Pinpoint the cell where the given text exists, returning its [x, y] midpoint coordinate. 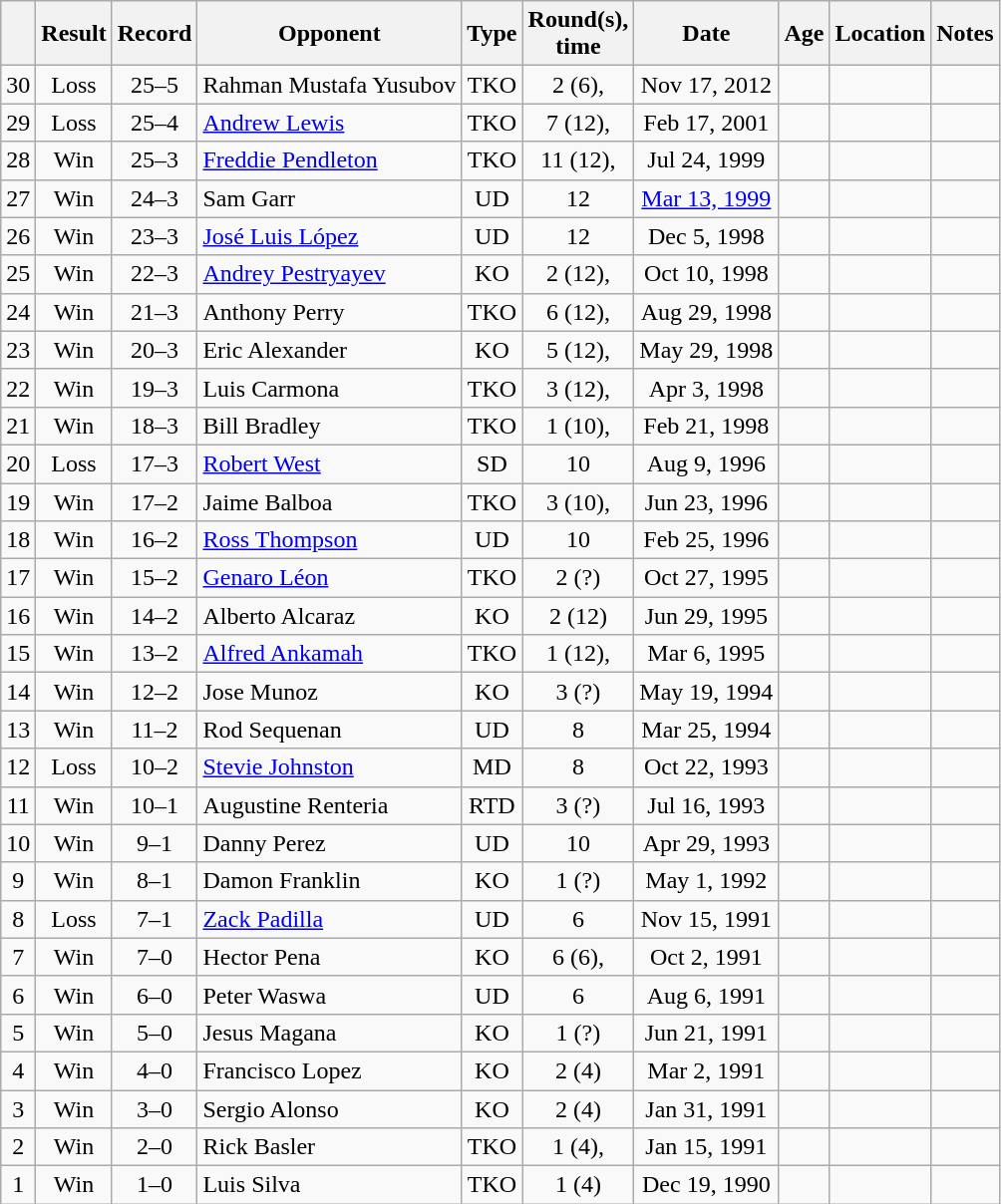
7–0 [155, 957]
José Luis López [329, 236]
Opponent [329, 34]
Apr 3, 1998 [706, 388]
16–2 [155, 540]
17–2 [155, 501]
22 [18, 388]
25 [18, 274]
Zack Padilla [329, 919]
5 [18, 1033]
Feb 17, 2001 [706, 123]
11–2 [155, 730]
Mar 2, 1991 [706, 1070]
2 (?) [578, 578]
19–3 [155, 388]
Genaro Léon [329, 578]
Augustine Renteria [329, 805]
Record [155, 34]
15 [18, 654]
Stevie Johnston [329, 767]
Luis Silva [329, 1185]
23–3 [155, 236]
22–3 [155, 274]
Notes [965, 34]
16 [18, 616]
1 (4) [578, 1185]
Age [804, 34]
8–1 [155, 881]
Result [74, 34]
2 [18, 1147]
Nov 17, 2012 [706, 85]
11 [18, 805]
28 [18, 160]
Jun 21, 1991 [706, 1033]
Jul 24, 1999 [706, 160]
Dec 5, 1998 [706, 236]
29 [18, 123]
Location [880, 34]
May 29, 1998 [706, 350]
Rahman Mustafa Yusubov [329, 85]
Eric Alexander [329, 350]
3 [18, 1109]
May 19, 1994 [706, 692]
13 [18, 730]
Bill Bradley [329, 426]
1 (10), [578, 426]
2 (12) [578, 616]
SD [493, 463]
Alberto Alcaraz [329, 616]
19 [18, 501]
13–2 [155, 654]
Rod Sequenan [329, 730]
Mar 13, 1999 [706, 198]
Sam Garr [329, 198]
30 [18, 85]
Andrew Lewis [329, 123]
21 [18, 426]
MD [493, 767]
Feb 25, 1996 [706, 540]
15–2 [155, 578]
May 1, 1992 [706, 881]
Jul 16, 1993 [706, 805]
Apr 29, 1993 [706, 843]
20 [18, 463]
Damon Franklin [329, 881]
Mar 25, 1994 [706, 730]
Round(s),time [578, 34]
Andrey Pestryayev [329, 274]
25–4 [155, 123]
9 [18, 881]
Aug 9, 1996 [706, 463]
2–0 [155, 1147]
Dec 19, 1990 [706, 1185]
18 [18, 540]
Ross Thompson [329, 540]
5–0 [155, 1033]
Jesus Magana [329, 1033]
3 (10), [578, 501]
27 [18, 198]
Robert West [329, 463]
Francisco Lopez [329, 1070]
Jun 23, 1996 [706, 501]
21–3 [155, 312]
Freddie Pendleton [329, 160]
Rick Basler [329, 1147]
Jaime Balboa [329, 501]
Jan 31, 1991 [706, 1109]
1–0 [155, 1185]
1 [18, 1185]
Aug 29, 1998 [706, 312]
Jose Munoz [329, 692]
Jun 29, 1995 [706, 616]
Type [493, 34]
2 (12), [578, 274]
Sergio Alonso [329, 1109]
24–3 [155, 198]
25–5 [155, 85]
7–1 [155, 919]
6–0 [155, 995]
Oct 27, 1995 [706, 578]
Feb 21, 1998 [706, 426]
11 (12), [578, 160]
7 (12), [578, 123]
17 [18, 578]
Date [706, 34]
Luis Carmona [329, 388]
3–0 [155, 1109]
26 [18, 236]
25–3 [155, 160]
4–0 [155, 1070]
Oct 10, 1998 [706, 274]
Mar 6, 1995 [706, 654]
Nov 15, 1991 [706, 919]
Aug 6, 1991 [706, 995]
9–1 [155, 843]
Hector Pena [329, 957]
Anthony Perry [329, 312]
10–1 [155, 805]
6 (6), [578, 957]
18–3 [155, 426]
10–2 [155, 767]
1 (4), [578, 1147]
12–2 [155, 692]
4 [18, 1070]
20–3 [155, 350]
6 (12), [578, 312]
Jan 15, 1991 [706, 1147]
Oct 2, 1991 [706, 957]
Oct 22, 1993 [706, 767]
17–3 [155, 463]
24 [18, 312]
Peter Waswa [329, 995]
7 [18, 957]
14–2 [155, 616]
RTD [493, 805]
Alfred Ankamah [329, 654]
3 (12), [578, 388]
23 [18, 350]
2 (6), [578, 85]
Danny Perez [329, 843]
1 (12), [578, 654]
5 (12), [578, 350]
14 [18, 692]
